From the cell containing the given text, extract its center point as [x, y] coordinate. 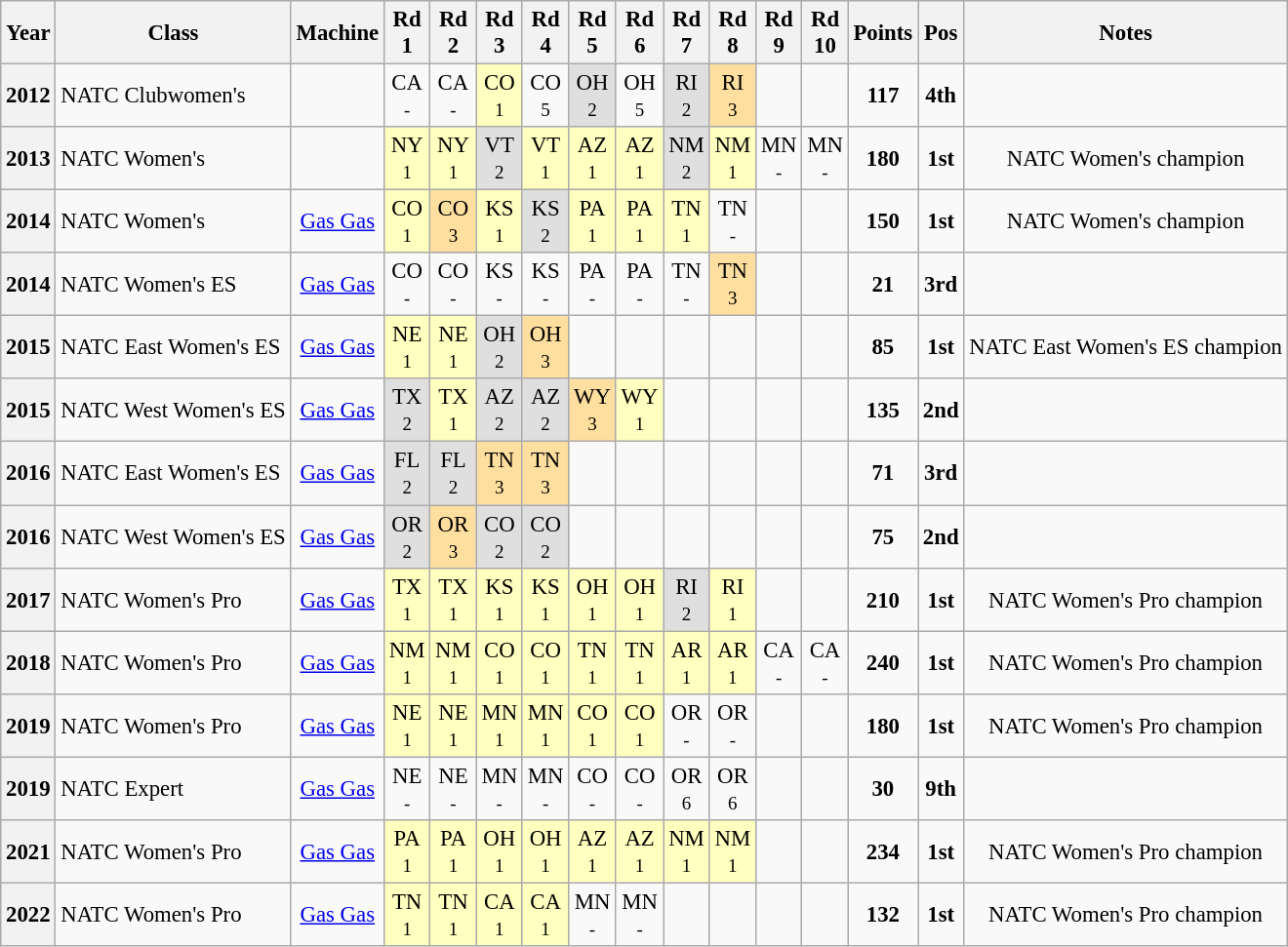
Year [28, 33]
NATC Women's ES [174, 285]
Rd3 [500, 33]
NATC East Women's ES champion [1126, 347]
9th [941, 788]
OH3 [544, 347]
4th [941, 96]
240 [882, 663]
WY1 [640, 410]
2017 [28, 599]
Rd6 [640, 33]
NATC Clubwomen's [174, 96]
2022 [28, 915]
WY3 [593, 410]
OH5 [640, 96]
2018 [28, 663]
Rd1 [406, 33]
NATC Expert [174, 788]
21 [882, 285]
CO5 [544, 96]
234 [882, 852]
Machine [338, 33]
CO3 [453, 222]
132 [882, 915]
OR3 [453, 536]
Notes [1126, 33]
OR2 [406, 536]
Class [174, 33]
71 [882, 474]
2021 [28, 852]
RI3 [732, 96]
NM2 [687, 158]
Pos [941, 33]
KS2 [544, 222]
TX2 [406, 410]
2012 [28, 96]
117 [882, 96]
Rd2 [453, 33]
VT2 [500, 158]
RI1 [732, 599]
VT1 [544, 158]
30 [882, 788]
Rd4 [544, 33]
2013 [28, 158]
75 [882, 536]
Points [882, 33]
135 [882, 410]
Rd5 [593, 33]
210 [882, 599]
Rd8 [732, 33]
Rd7 [687, 33]
85 [882, 347]
150 [882, 222]
Rd10 [825, 33]
Rd9 [779, 33]
